Provide the [x, y] coordinate of the cell's center where the given text is located.  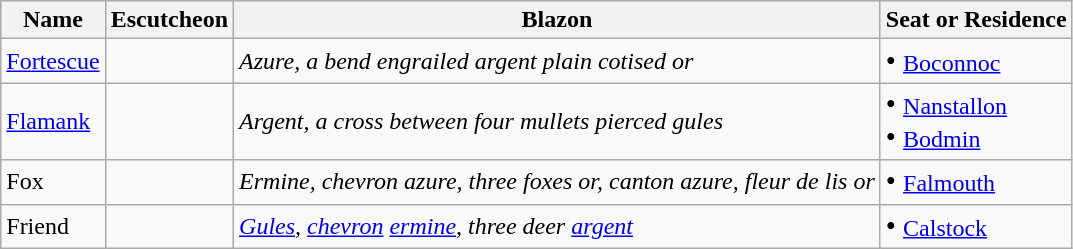
Blazon [558, 20]
Escutcheon [169, 20]
Fox [53, 182]
Friend [53, 226]
Argent, a cross between four mullets pierced gules [558, 122]
Seat or Residence [976, 20]
Ermine, chevron azure, three foxes or, canton azure, fleur de lis or [558, 182]
Gules, chevron ermine, three deer argent [558, 226]
• Nanstallon • Bodmin [976, 122]
• Calstock [976, 226]
• Boconnoc [976, 61]
Flamank [53, 122]
Azure, a bend engrailed argent plain cotised or [558, 61]
Fortescue [53, 61]
• Falmouth [976, 182]
Name [53, 20]
